Detect which cell encompasses the target text, then output its (X, Y) center coordinate. 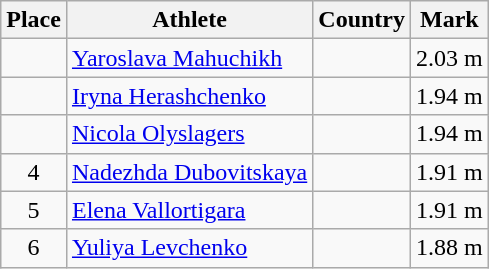
2.03 m (450, 58)
Nicola Olyslagers (189, 134)
Yaroslava Mahuchikh (189, 58)
4 (34, 172)
1.88 m (450, 248)
Athlete (189, 20)
Yuliya Levchenko (189, 248)
Place (34, 20)
Iryna Herashchenko (189, 96)
Elena Vallortigara (189, 210)
5 (34, 210)
6 (34, 248)
Mark (450, 20)
Nadezhda Dubovitskaya (189, 172)
Country (362, 20)
